For the text-containing cell, return its midpoint in [X, Y] coordinate format. 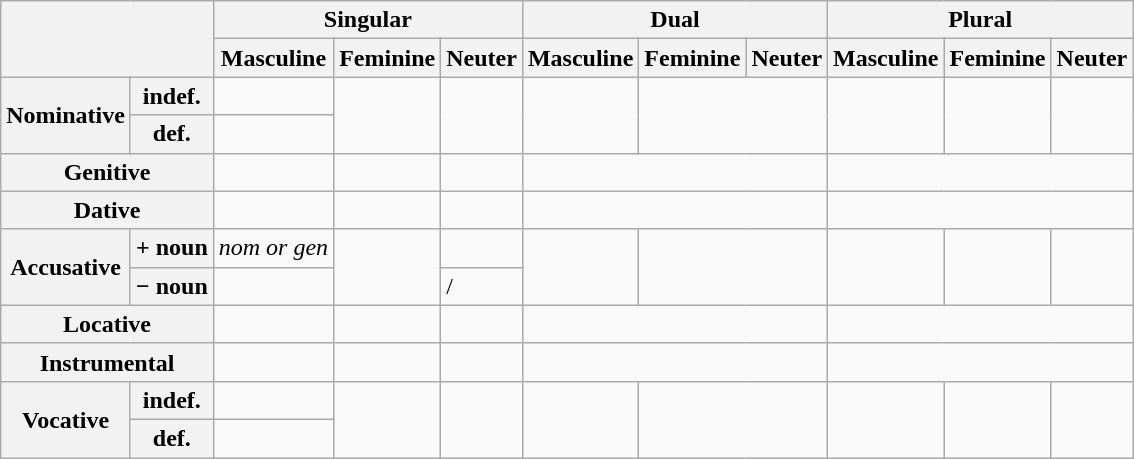
Vocative [66, 419]
Accusative [66, 267]
− noun [172, 286]
Locative [108, 324]
Dative [108, 210]
Genitive [108, 172]
nom or gen [273, 248]
Instrumental [108, 362]
Plural [980, 20]
Nominative [66, 115]
Singular [368, 20]
/ [482, 286]
+ noun [172, 248]
Dual [674, 20]
